Identify which cell holds the provided text, then report its [X, Y] central coordinate. 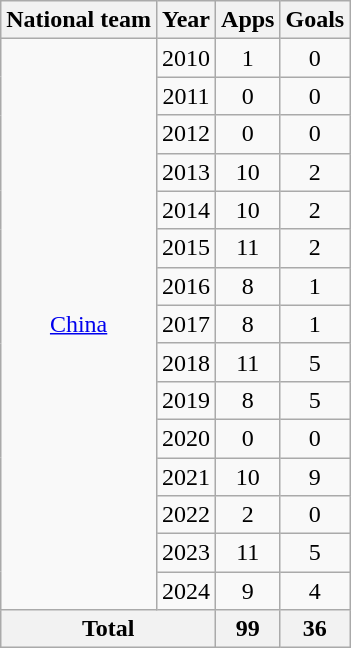
99 [248, 629]
2011 [186, 96]
2010 [186, 58]
2012 [186, 134]
2019 [186, 400]
2023 [186, 553]
2015 [186, 248]
Goals [315, 20]
Year [186, 20]
Apps [248, 20]
2022 [186, 515]
2016 [186, 286]
4 [315, 591]
2024 [186, 591]
China [79, 324]
National team [79, 20]
2021 [186, 477]
36 [315, 629]
2020 [186, 438]
2018 [186, 362]
2013 [186, 172]
2017 [186, 324]
2014 [186, 210]
Total [108, 629]
